Output the [X, Y] coordinate of the center of the cell containing the given text.  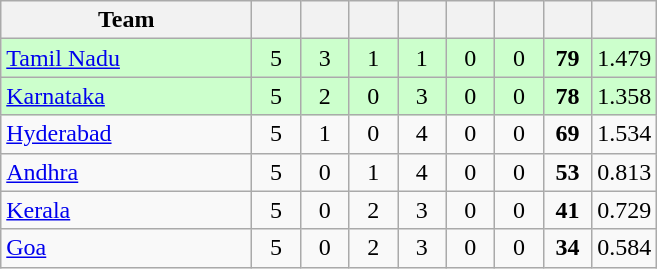
69 [568, 134]
Tamil Nadu [126, 58]
Karnataka [126, 96]
Goa [126, 248]
Team [126, 20]
78 [568, 96]
0.584 [624, 248]
0.813 [624, 172]
1.534 [624, 134]
53 [568, 172]
1.479 [624, 58]
Hyderabad [126, 134]
Kerala [126, 210]
1.358 [624, 96]
41 [568, 210]
34 [568, 248]
Andhra [126, 172]
79 [568, 58]
0.729 [624, 210]
